Scan for the cell matching the given text and deliver its [x, y] coordinate at center. 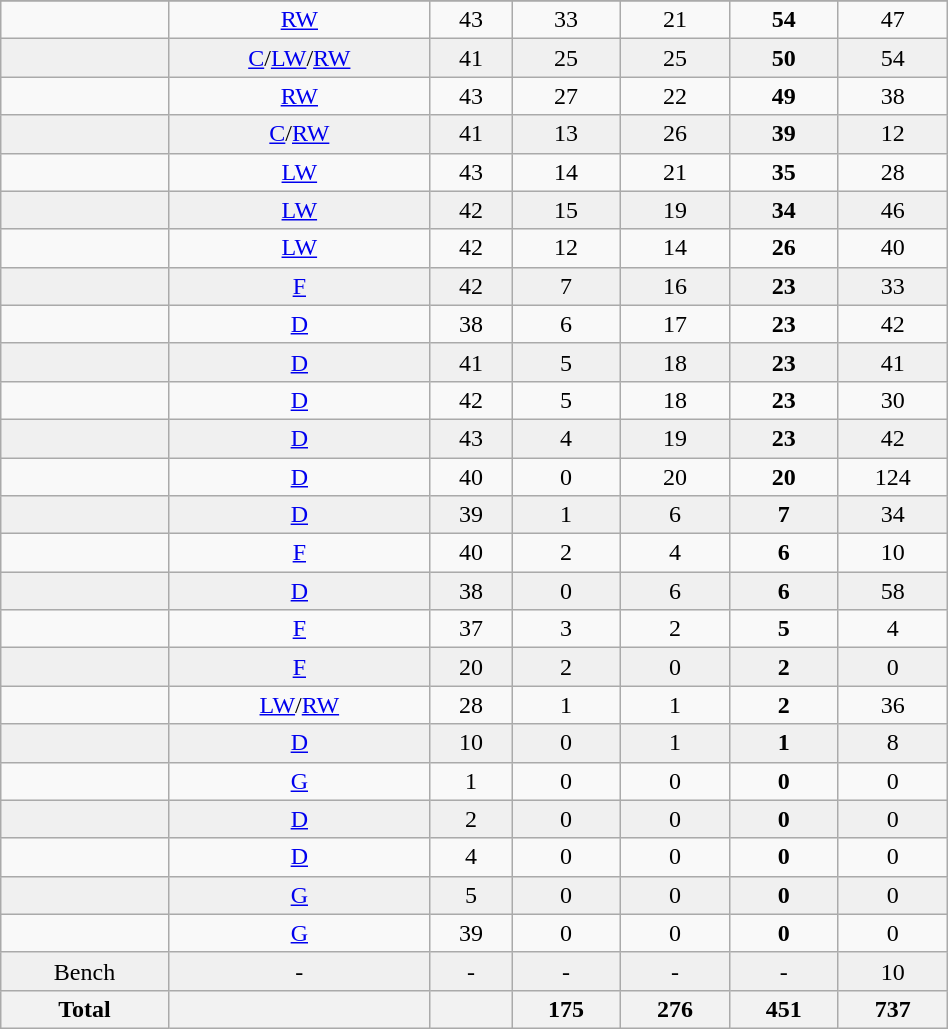
22 [674, 96]
C/LW/RW [299, 58]
17 [674, 324]
16 [674, 286]
15 [566, 210]
451 [784, 1009]
737 [892, 1009]
50 [784, 58]
49 [784, 96]
LW/RW [299, 705]
13 [566, 134]
37 [470, 629]
124 [892, 477]
30 [892, 400]
8 [892, 743]
35 [784, 172]
47 [892, 20]
58 [892, 591]
3 [566, 629]
36 [892, 705]
27 [566, 96]
175 [566, 1009]
46 [892, 210]
C/RW [299, 134]
Bench [84, 971]
Total [84, 1009]
276 [674, 1009]
